Output the (X, Y) coordinate of the center of the cell containing the given text.  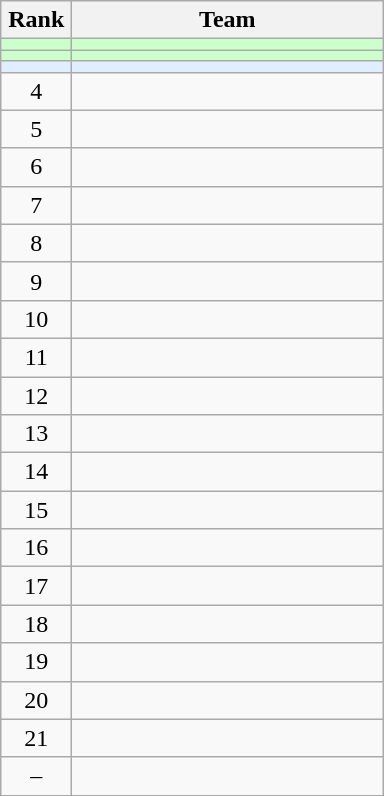
8 (36, 243)
9 (36, 281)
10 (36, 319)
12 (36, 395)
19 (36, 662)
21 (36, 738)
7 (36, 205)
13 (36, 434)
16 (36, 548)
20 (36, 700)
14 (36, 472)
15 (36, 510)
17 (36, 586)
6 (36, 167)
– (36, 776)
11 (36, 357)
Rank (36, 20)
Team (228, 20)
5 (36, 129)
4 (36, 91)
18 (36, 624)
